Scan for the cell matching the given text and deliver its (X, Y) coordinate at center. 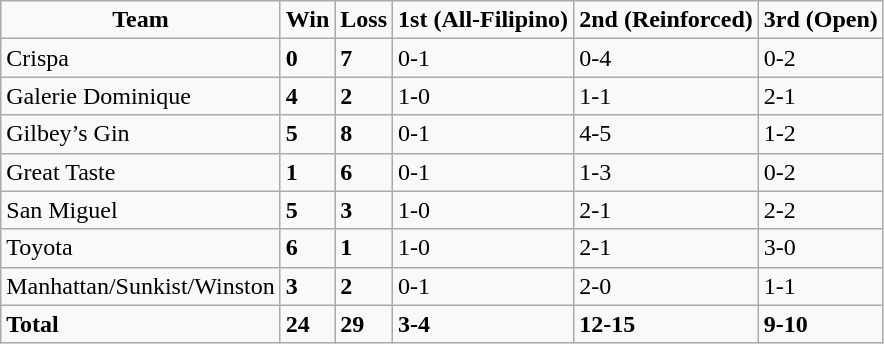
Total (140, 324)
Manhattan/Sunkist/Winston (140, 286)
Great Taste (140, 172)
4 (308, 96)
0-4 (666, 58)
Team (140, 20)
2-0 (666, 286)
12-15 (666, 324)
7 (364, 58)
Gilbey’s Gin (140, 134)
4-5 (666, 134)
8 (364, 134)
Win (308, 20)
3-4 (484, 324)
1-2 (820, 134)
Toyota (140, 248)
3-0 (820, 248)
1st (All-Filipino) (484, 20)
29 (364, 324)
2nd (Reinforced) (666, 20)
1-3 (666, 172)
Crispa (140, 58)
Galerie Dominique (140, 96)
2-2 (820, 210)
24 (308, 324)
0 (308, 58)
9-10 (820, 324)
Loss (364, 20)
3rd (Open) (820, 20)
San Miguel (140, 210)
